Find where the given text appears and provide that cell's center as [X, Y] coordinate. 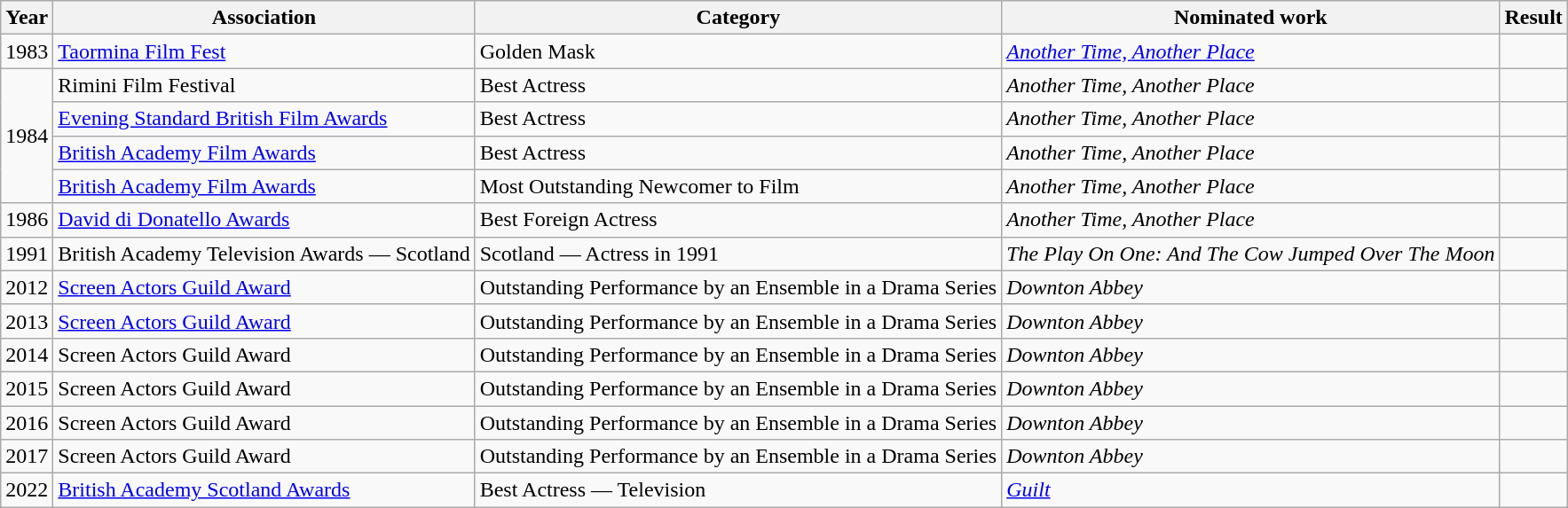
Guilt [1251, 490]
Evening Standard British Film Awards [264, 119]
2016 [27, 423]
2014 [27, 355]
Scotland — Actress in 1991 [738, 254]
Year [27, 18]
1983 [27, 51]
Taormina Film Fest [264, 51]
1984 [27, 136]
2015 [27, 388]
1991 [27, 254]
Association [264, 18]
David di Donatello Awards [264, 220]
Nominated work [1251, 18]
Rimini Film Festival [264, 85]
The Play On One: And The Cow Jumped Over The Moon [1251, 254]
British Academy Scotland Awards [264, 490]
2012 [27, 287]
Best Actress — Television [738, 490]
Golden Mask [738, 51]
2022 [27, 490]
2013 [27, 321]
Best Foreign Actress [738, 220]
1986 [27, 220]
2017 [27, 457]
Result [1533, 18]
Category [738, 18]
British Academy Television Awards — Scotland [264, 254]
Most Outstanding Newcomer to Film [738, 186]
